Locate the cell with the specified text and output its [x, y] center coordinate. 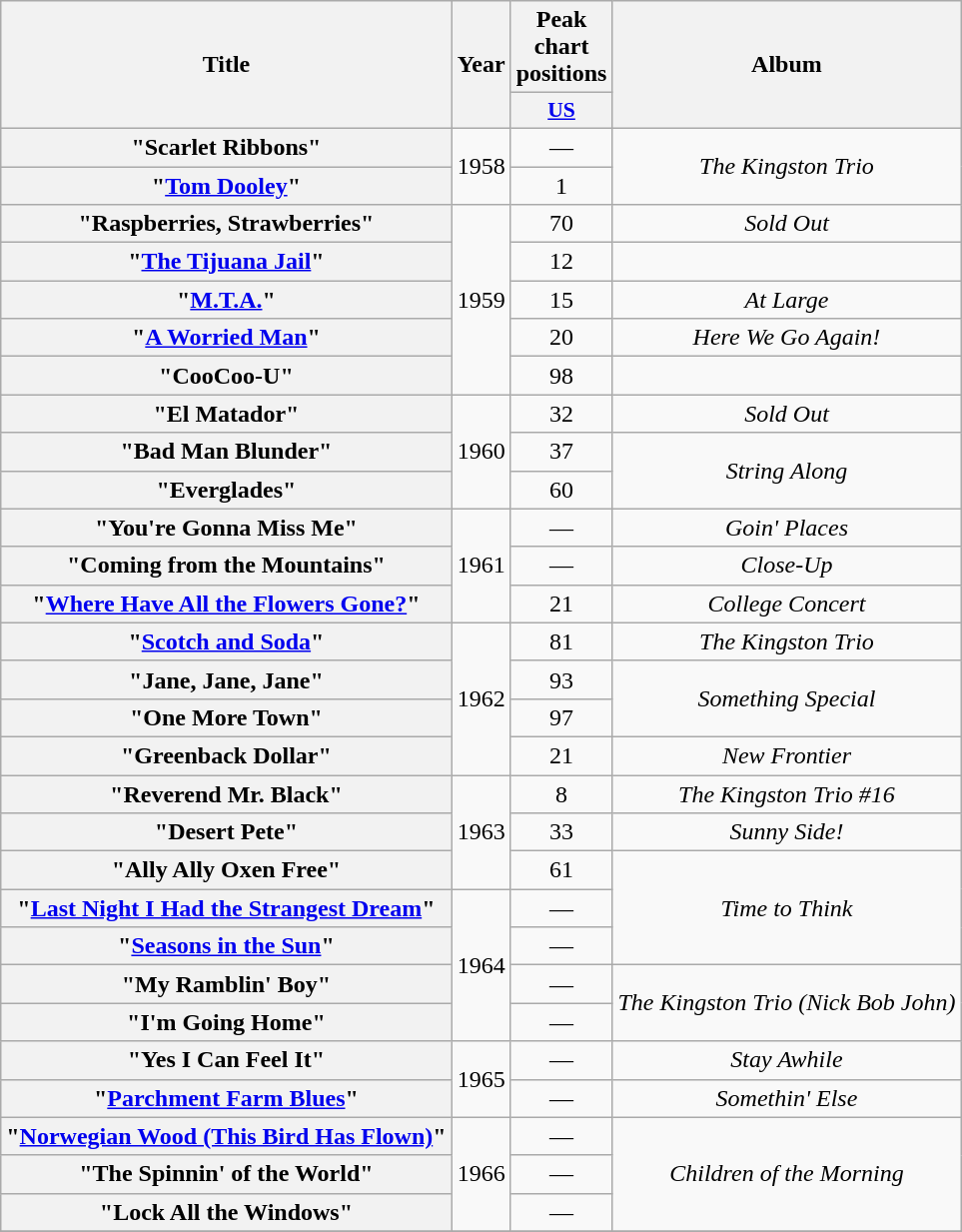
College Concert [787, 604]
Somethin' Else [787, 1098]
"Where Have All the Flowers Gone?" [226, 604]
Peak chart positions [561, 47]
"CooCoo-U" [226, 376]
61 [561, 870]
"Scarlet Ribbons" [226, 147]
"Jane, Jane, Jane" [226, 679]
"You're Gonna Miss Me" [226, 528]
1959 [481, 300]
15 [561, 300]
"Ally Ally Oxen Free" [226, 870]
37 [561, 452]
Something Special [787, 698]
Title [226, 65]
"Raspberries, Strawberries" [226, 224]
"I'm Going Home" [226, 1022]
70 [561, 224]
"Yes I Can Feel It" [226, 1060]
Album [787, 65]
"Norwegian Wood (This Bird Has Flown)" [226, 1136]
Sunny Side! [787, 832]
1966 [481, 1174]
String Along [787, 471]
"Lock All the Windows" [226, 1212]
"Desert Pete" [226, 832]
"A Worried Man" [226, 338]
"Scotch and Soda" [226, 641]
US [561, 111]
98 [561, 376]
The Kingston Trio (Nick Bob John) [787, 1003]
"My Ramblin' Boy" [226, 984]
"Parchment Farm Blues" [226, 1098]
"M.T.A." [226, 300]
1 [561, 185]
1958 [481, 166]
93 [561, 679]
"The Tijuana Jail" [226, 262]
32 [561, 414]
"Greenback Dollar" [226, 755]
1962 [481, 698]
The Kingston Trio #16 [787, 794]
1963 [481, 832]
"Everglades" [226, 490]
"One More Town" [226, 717]
1965 [481, 1079]
Time to Think [787, 908]
1960 [481, 452]
"Last Night I Had the Strangest Dream" [226, 908]
Close-Up [787, 566]
"Tom Dooley" [226, 185]
Year [481, 65]
81 [561, 641]
33 [561, 832]
Goin' Places [787, 528]
"The Spinnin' of the World" [226, 1174]
Stay Awhile [787, 1060]
At Large [787, 300]
"Reverend Mr. Black" [226, 794]
"Seasons in the Sun" [226, 946]
"Coming from the Mountains" [226, 566]
"Bad Man Blunder" [226, 452]
97 [561, 717]
1961 [481, 566]
"El Matador" [226, 414]
8 [561, 794]
Children of the Morning [787, 1174]
60 [561, 490]
1964 [481, 965]
20 [561, 338]
12 [561, 262]
Here We Go Again! [787, 338]
New Frontier [787, 755]
